Identify which cell holds the provided text, then report its (X, Y) central coordinate. 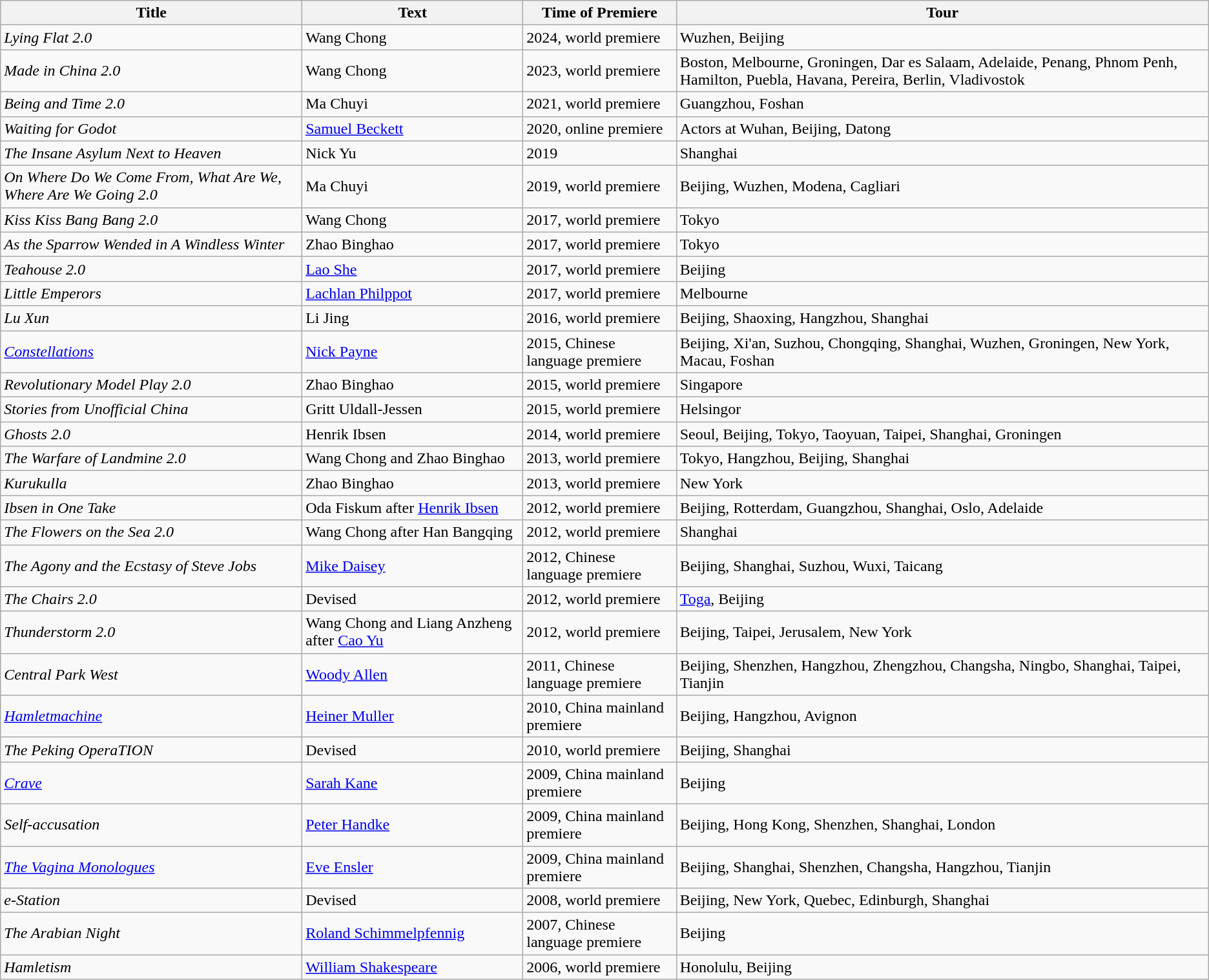
Title (151, 13)
2019 (599, 153)
Boston, Melbourne, Groningen, Dar es Salaam, Adelaide, Penang, Phnom Penh, Hamilton, Puebla, Havana, Pereira, Berlin, Vladivostok (942, 71)
Kiss Kiss Bang Bang 2.0 (151, 220)
The Agony and the Ecstasy of Steve Jobs (151, 566)
Lying Flat 2.0 (151, 37)
Melbourne (942, 293)
Actors at Wuhan, Beijing, Datong (942, 129)
Beijing, Shaoxing, Hangzhou, Shanghai (942, 318)
Helsingor (942, 410)
Waiting for Godot (151, 129)
2011, Chinese language premiere (599, 674)
Beijing, Rotterdam, Guangzhou, Shanghai, Oslo, Adelaide (942, 508)
Seoul, Beijing, Tokyo, Taoyuan, Taipei, Shanghai, Groningen (942, 434)
Beijing, Shanghai, Shenzhen, Changsha, Hangzhou, Tianjin (942, 867)
2008, world premiere (599, 901)
The Insane Asylum Next to Heaven (151, 153)
As the Sparrow Wended in A Windless Winter (151, 244)
Mike Daisey (413, 566)
Eve Ensler (413, 867)
2015, Chinese language premiere (599, 351)
2020, online premiere (599, 129)
Heiner Muller (413, 716)
The Vagina Monologues (151, 867)
Woody Allen (413, 674)
Crave (151, 783)
Made in China 2.0 (151, 71)
2006, world premiere (599, 967)
Text (413, 13)
2016, world premiere (599, 318)
New York (942, 483)
Being and Time 2.0 (151, 104)
2007, Chinese language premiere (599, 934)
Ibsen in One Take (151, 508)
Ghosts 2.0 (151, 434)
Hamletmachine (151, 716)
Lao She (413, 269)
The Peking OperaTION (151, 749)
Constellations (151, 351)
Gritt Uldall-Jessen (413, 410)
Kurukulla (151, 483)
William Shakespeare (413, 967)
On Where Do We Come From, What Are We, Where Are We Going 2.0 (151, 186)
Henrik Ibsen (413, 434)
Beijing, Hong Kong, Shenzhen, Shanghai, London (942, 824)
Guangzhou, Foshan (942, 104)
2014, world premiere (599, 434)
Wang Chong after Han Bangqing (413, 532)
Tour (942, 13)
The Flowers on the Sea 2.0 (151, 532)
Beijing, Xi'an, Suzhou, Chongqing, Shanghai, Wuzhen, Groningen, New York, Macau, Foshan (942, 351)
The Chairs 2.0 (151, 599)
Peter Handke (413, 824)
Sarah Kane (413, 783)
Beijing, Hangzhou, Avignon (942, 716)
Self-accusation (151, 824)
Beijing, Shanghai (942, 749)
Little Emperors (151, 293)
Beijing, Wuzhen, Modena, Cagliari (942, 186)
Revolutionary Model Play 2.0 (151, 385)
Teahouse 2.0 (151, 269)
Nick Yu (413, 153)
2010, world premiere (599, 749)
2021, world premiere (599, 104)
Beijing, New York, Quebec, Edinburgh, Shanghai (942, 901)
Nick Payne (413, 351)
Stories from Unofficial China (151, 410)
Beijing, Shenzhen, Hangzhou, Zhengzhou, Changsha, Ningbo, Shanghai, Taipei, Tianjin (942, 674)
Beijing, Taipei, Jerusalem, New York (942, 632)
Lu Xun (151, 318)
2010, China mainland premiere (599, 716)
Samuel Beckett (413, 129)
Wuzhen, Beijing (942, 37)
The Arabian Night (151, 934)
Oda Fiskum after Henrik Ibsen (413, 508)
The Warfare of Landmine 2.0 (151, 459)
2023, world premiere (599, 71)
Central Park West (151, 674)
2012, Chinese language premiere (599, 566)
Thunderstorm 2.0 (151, 632)
Honolulu, Beijing (942, 967)
Toga, Beijing (942, 599)
Singapore (942, 385)
Tokyo, Hangzhou, Beijing, Shanghai (942, 459)
Li Jing (413, 318)
Lachlan Philppot (413, 293)
Wang Chong and Zhao Binghao (413, 459)
Time of Premiere (599, 13)
2019, world premiere (599, 186)
Wang Chong and Liang Anzheng after Cao Yu (413, 632)
2024, world premiere (599, 37)
Beijing, Shanghai, Suzhou, Wuxi, Taicang (942, 566)
Roland Schimmelpfennig (413, 934)
Hamletism (151, 967)
e-Station (151, 901)
